Search for the cell housing the specified text and yield its [x, y] center coordinate. 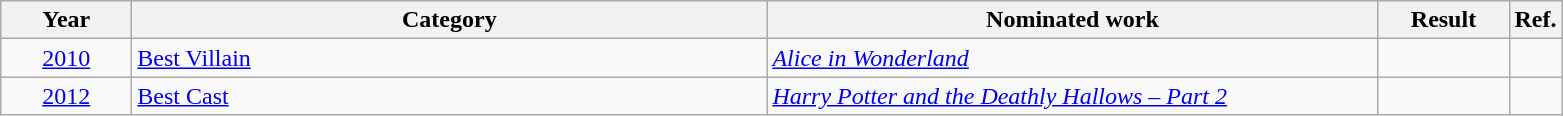
Alice in Wonderland [1072, 58]
Best Villain [450, 58]
Result [1444, 20]
Ref. [1536, 20]
Nominated work [1072, 20]
Best Cast [450, 96]
2010 [66, 58]
2012 [66, 96]
Category [450, 20]
Harry Potter and the Deathly Hallows – Part 2 [1072, 96]
Year [66, 20]
